Provide the [X, Y] coordinate of the cell's center where the given text is located.  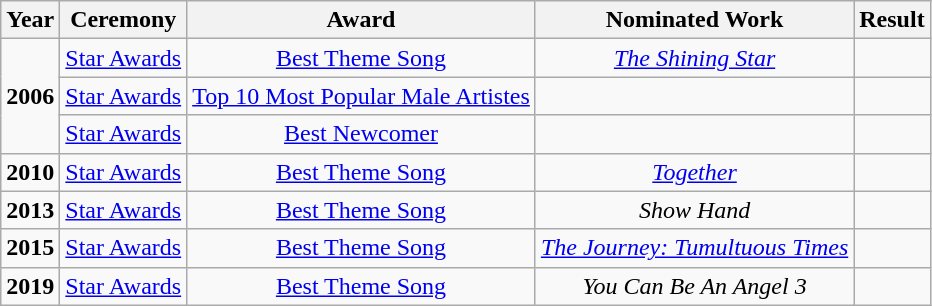
Result [892, 20]
2010 [30, 172]
2015 [30, 248]
Nominated Work [694, 20]
2013 [30, 210]
Year [30, 20]
Top 10 Most Popular Male Artistes [362, 96]
You Can Be An Angel 3 [694, 286]
The Journey: Tumultuous Times [694, 248]
2019 [30, 286]
Best Newcomer [362, 134]
2006 [30, 96]
Award [362, 20]
Ceremony [124, 20]
Show Hand [694, 210]
The Shining Star [694, 58]
Together [694, 172]
